Determine the [x, y] coordinate at the center of the cell enclosing the given text.  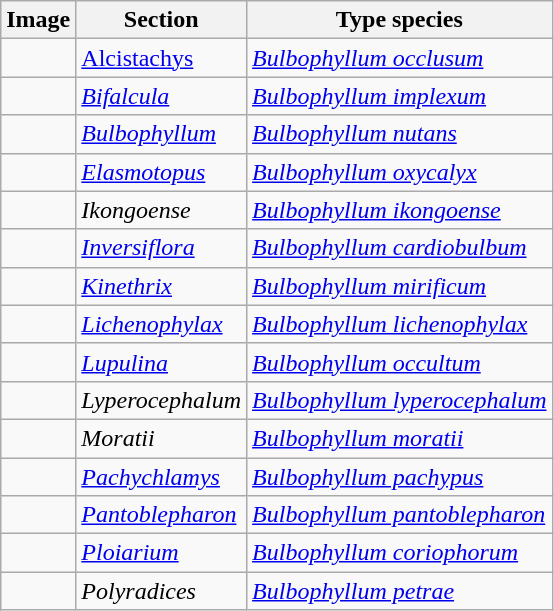
Bulbophyllum lichenophylax [400, 324]
Image [38, 20]
Polyradices [162, 591]
Ikongoense [162, 210]
Ploiarium [162, 553]
Type species [400, 20]
Pachychlamys [162, 477]
Inversiflora [162, 248]
Pantoblepharon [162, 515]
Bulbophyllum oxycalyx [400, 172]
Bulbophyllum petrae [400, 591]
Bulbophyllum pantoblepharon [400, 515]
Bulbophyllum occultum [400, 362]
Bulbophyllum nutans [400, 134]
Bulbophyllum occlusum [400, 58]
Bulbophyllum lyperocephalum [400, 400]
Bulbophyllum pachypus [400, 477]
Alcistachys [162, 58]
Section [162, 20]
Kinethrix [162, 286]
Lichenophylax [162, 324]
Bulbophyllum [162, 134]
Bulbophyllum ikongoense [400, 210]
Lyperocephalum [162, 400]
Bulbophyllum mirificum [400, 286]
Moratii [162, 438]
Bulbophyllum implexum [400, 96]
Bulbophyllum cardiobulbum [400, 248]
Bulbophyllum moratii [400, 438]
Bulbophyllum coriophorum [400, 553]
Bifalcula [162, 96]
Lupulina [162, 362]
Elasmotopus [162, 172]
